From the cell containing the given text, extract its center point as (X, Y) coordinate. 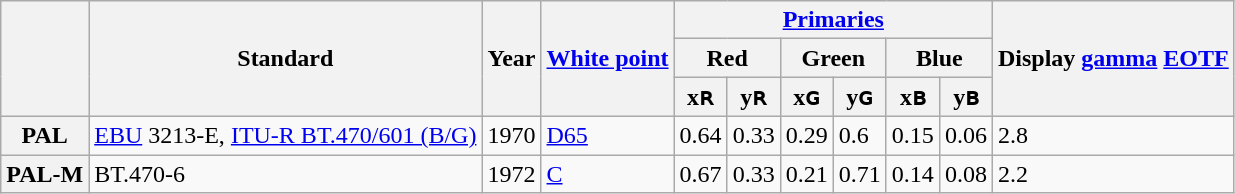
1970 (512, 135)
EBU 3213-E, ITU-R BT.470/601 (B/G) (286, 135)
xʀ (700, 97)
BT.470-6 (286, 173)
0.15 (912, 135)
Red (727, 58)
Standard (286, 59)
0.6 (860, 135)
0.08 (966, 173)
0.67 (700, 173)
0.71 (860, 173)
2.8 (1113, 135)
0.29 (806, 135)
0.21 (806, 173)
PAL-M (45, 173)
D65 (608, 135)
0.64 (700, 135)
1972 (512, 173)
Green (833, 58)
xʙ (912, 97)
yʀ (754, 97)
White point (608, 59)
0.06 (966, 135)
Primaries (833, 20)
yʙ (966, 97)
yɢ (860, 97)
PAL (45, 135)
C (608, 173)
xɢ (806, 97)
Display gamma EOTF (1113, 59)
Blue (939, 58)
Year (512, 59)
0.14 (912, 173)
2.2 (1113, 173)
